Provide the (X, Y) coordinate of the cell's center where the given text is located.  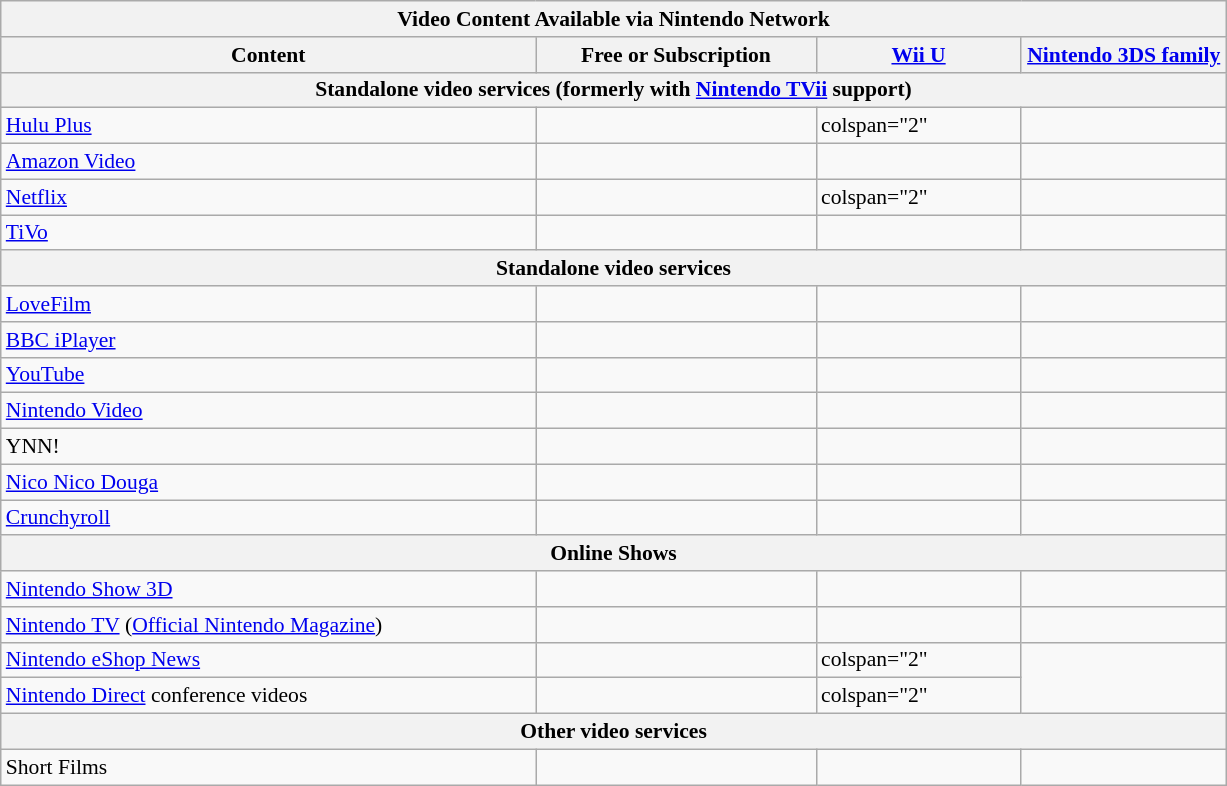
Nintendo TV (Official Nintendo Magazine) (268, 625)
Nintendo eShop News (268, 660)
Online Shows (614, 554)
Other video services (614, 732)
LoveFilm (268, 304)
Nintendo Direct conference videos (268, 696)
Netflix (268, 197)
TiVo (268, 233)
Short Films (268, 767)
BBC iPlayer (268, 340)
Free or Subscription (676, 55)
Nintendo 3DS family (1124, 55)
Nico Nico Douga (268, 482)
Hulu Plus (268, 126)
Standalone video services (614, 269)
Video Content Available via Nintendo Network (614, 19)
Nintendo Show 3D (268, 589)
Nintendo Video (268, 411)
Crunchyroll (268, 518)
Standalone video services (formerly with Nintendo TVii support) (614, 90)
Amazon Video (268, 162)
Wii U (918, 55)
YNN! (268, 447)
YouTube (268, 375)
Content (268, 55)
